From the cell containing the given text, extract its center point as [X, Y] coordinate. 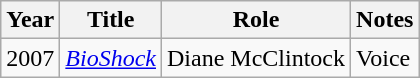
BioShock [111, 58]
Diane McClintock [256, 58]
Year [30, 20]
Voice [385, 58]
Notes [385, 20]
Title [111, 20]
2007 [30, 58]
Role [256, 20]
